Scan for the cell matching the given text and deliver its (x, y) coordinate at center. 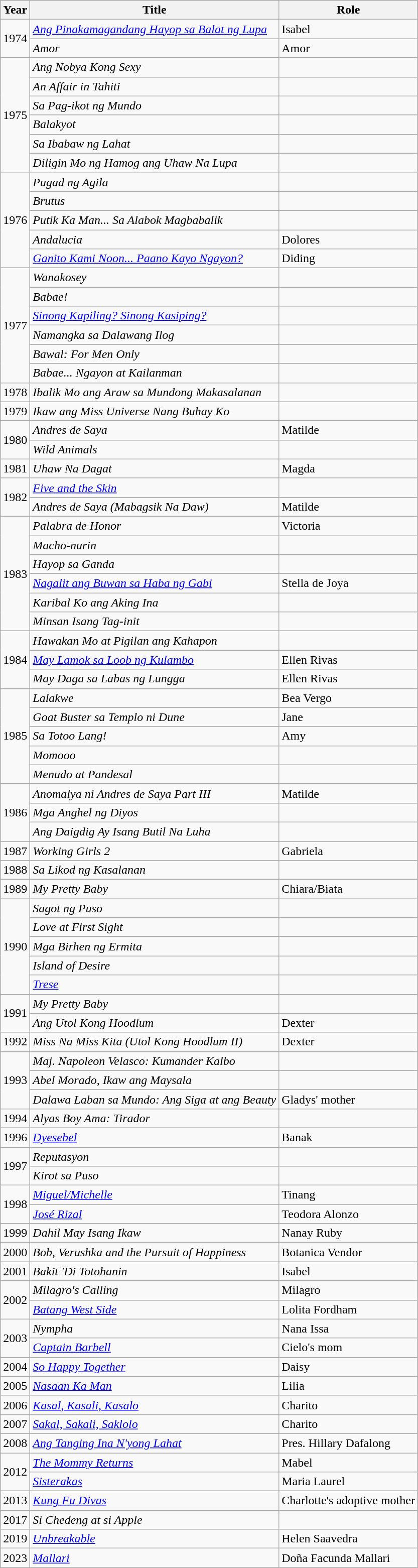
1993 (15, 1080)
José Rizal (155, 1214)
Maj. Napoleon Velasco: Kumander Kalbo (155, 1061)
Victoria (348, 526)
Diligin Mo ng Hamog ang Uhaw Na Lupa (155, 163)
Miss Na Miss Kita (Utol Kong Hoodlum II) (155, 1042)
2006 (15, 1405)
Momooo (155, 755)
Macho-nurin (155, 545)
Bakit 'Di Totohanin (155, 1271)
Sakal, Sakali, Saklolo (155, 1424)
Nasaan Ka Man (155, 1386)
1989 (15, 889)
Tinang (348, 1195)
Gladys' mother (348, 1099)
Captain Barbell (155, 1348)
2002 (15, 1300)
Ikaw ang Miss Universe Nang Buhay Ko (155, 411)
Abel Morado, Ikaw ang Maysala (155, 1080)
Year (15, 10)
Andres de Saya (Mabagsik Na Daw) (155, 507)
Stella de Joya (348, 583)
Banak (348, 1137)
Jane (348, 717)
Babae... Ngayon at Kailanman (155, 373)
Chiara/Biata (348, 889)
Bea Vergo (348, 698)
1974 (15, 39)
Miguel/Michelle (155, 1195)
2003 (15, 1338)
Andalucia (155, 239)
1990 (15, 946)
Charlotte's adoptive mother (348, 1501)
1978 (15, 392)
Botanica Vendor (348, 1252)
1999 (15, 1233)
Kung Fu Divas (155, 1501)
1985 (15, 736)
Gabriela (348, 851)
Goat Buster sa Templo ni Dune (155, 717)
Teodora Alonzo (348, 1214)
Milagro (348, 1290)
Dahil May Isang Ikaw (155, 1233)
Mabel (348, 1463)
Nanay Ruby (348, 1233)
Cielo's mom (348, 1348)
1998 (15, 1204)
Ibalik Mo ang Araw sa Mundong Makasalanan (155, 392)
Island of Desire (155, 966)
Nana Issa (348, 1329)
2001 (15, 1271)
Lilia (348, 1386)
Ang Utol Kong Hoodlum (155, 1023)
Trese (155, 985)
1992 (15, 1042)
Hawakan Mo at Pigilan ang Kahapon (155, 641)
Dyesebel (155, 1137)
Sinong Kapiling? Sinong Kasiping? (155, 316)
2007 (15, 1424)
1988 (15, 870)
Andres de Saya (155, 430)
Alyas Boy Ama: Tirador (155, 1118)
2017 (15, 1520)
Helen Saavedra (348, 1539)
So Happy Together (155, 1367)
Daisy (348, 1367)
Reputasyon (155, 1156)
Bawal: For Men Only (155, 354)
Unbreakable (155, 1539)
The Mommy Returns (155, 1463)
Mga Anghel ng Diyos (155, 812)
1983 (15, 573)
Babae! (155, 297)
Maria Laurel (348, 1482)
1982 (15, 497)
Ang Nobya Kong Sexy (155, 67)
Sa Totoo Lang! (155, 736)
2000 (15, 1252)
2005 (15, 1386)
1984 (15, 660)
1980 (15, 440)
2013 (15, 1501)
Ang Pinakamagandang Hayop sa Balat ng Lupa (155, 29)
Mga Birhen ng Ermita (155, 946)
1977 (15, 325)
Pugad ng Agila (155, 182)
Amy (348, 736)
Hayop sa Ganda (155, 564)
1994 (15, 1118)
Diding (348, 259)
Sa Ibabaw ng Lahat (155, 144)
Title (155, 10)
Working Girls 2 (155, 851)
Ang Daigdig Ay Isang Butil Na Luha (155, 831)
Sisterakas (155, 1482)
Sa Pag-ikot ng Mundo (155, 105)
Nympha (155, 1329)
Balakyot (155, 125)
Dolores (348, 239)
Anomalya ni Andres de Saya Part III (155, 793)
May Lamok sa Loob ng Kulambo (155, 660)
Si Chedeng at si Apple (155, 1520)
Lalakwe (155, 698)
2023 (15, 1558)
Kirot sa Puso (155, 1176)
2004 (15, 1367)
Ang Tanging Ina N'yong Lahat (155, 1443)
Uhaw Na Dagat (155, 468)
Milagro's Calling (155, 1290)
Batang West Side (155, 1309)
Sa Likod ng Kasalanan (155, 870)
Brutus (155, 201)
An Affair in Tahiti (155, 86)
Ganito Kami Noon... Paano Kayo Ngayon? (155, 259)
1975 (15, 115)
Love at First Sight (155, 927)
Mallari (155, 1558)
1976 (15, 220)
Minsan Isang Tag-init (155, 622)
2019 (15, 1539)
Sagot ng Puso (155, 908)
Wild Animals (155, 449)
2012 (15, 1472)
Nagalit ang Buwan sa Haba ng Gabi (155, 583)
Palabra de Honor (155, 526)
Putik Ka Man... Sa Alabok Magbabalik (155, 220)
May Daga sa Labas ng Lungga (155, 679)
1991 (15, 1013)
2008 (15, 1443)
Menudo at Pandesal (155, 774)
Five and the Skin (155, 488)
1987 (15, 851)
Namangka sa Dalawang Ilog (155, 335)
Role (348, 10)
Doña Facunda Mallari (348, 1558)
Kasal, Kasali, Kasalo (155, 1405)
Karibal Ko ang Aking Ina (155, 602)
1996 (15, 1137)
1981 (15, 468)
1986 (15, 812)
1997 (15, 1166)
Lolita Fordham (348, 1309)
Dalawa Laban sa Mundo: Ang Siga at ang Beauty (155, 1099)
Magda (348, 468)
Pres. Hillary Dafalong (348, 1443)
Bob, Verushka and the Pursuit of Happiness (155, 1252)
Wanakosey (155, 278)
1979 (15, 411)
